Locate the cell with the specified text and output its [x, y] center coordinate. 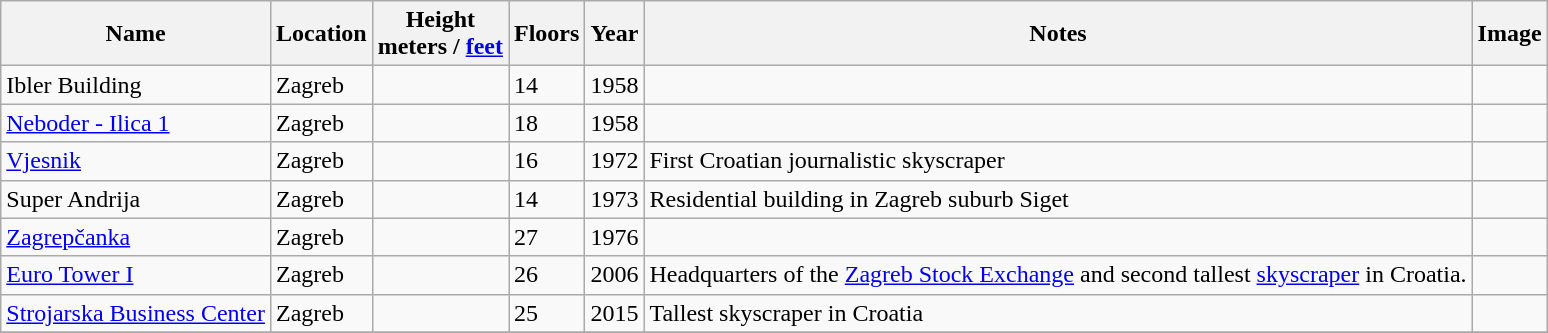
Vjesnik [136, 161]
Location [321, 34]
Zagrepčanka [136, 237]
2006 [614, 275]
Image [1510, 34]
1972 [614, 161]
1973 [614, 199]
Ibler Building [136, 85]
27 [546, 237]
Residential building in Zagreb suburb Siget [1058, 199]
1976 [614, 237]
Tallest skyscraper in Croatia [1058, 313]
Super Andrija [136, 199]
Notes [1058, 34]
18 [546, 123]
Heightmeters / feet [440, 34]
25 [546, 313]
First Croatian journalistic skyscraper [1058, 161]
16 [546, 161]
Strojarska Business Center [136, 313]
2015 [614, 313]
Name [136, 34]
Year [614, 34]
26 [546, 275]
Headquarters of the Zagreb Stock Exchange and second tallest skyscraper in Croatia. [1058, 275]
Neboder - Ilica 1 [136, 123]
Euro Tower I [136, 275]
Floors [546, 34]
